Determine the (x, y) coordinate at the center of the cell enclosing the given text.  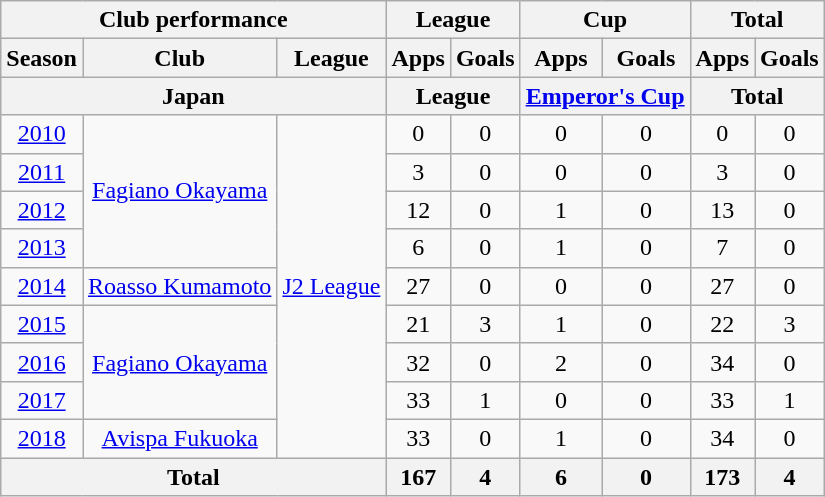
32 (418, 362)
Roasso Kumamoto (179, 286)
13 (722, 210)
173 (722, 477)
Club performance (194, 20)
2014 (42, 286)
2017 (42, 400)
J2 League (332, 286)
Season (42, 58)
Cup (605, 20)
2010 (42, 134)
2013 (42, 248)
2016 (42, 362)
22 (722, 324)
167 (418, 477)
2012 (42, 210)
Japan (194, 96)
Emperor's Cup (605, 96)
Avispa Fukuoka (179, 438)
2011 (42, 172)
21 (418, 324)
Club (179, 58)
2 (561, 362)
2018 (42, 438)
2015 (42, 324)
7 (722, 248)
12 (418, 210)
